Return (x, y) of the center of cell containing provided text 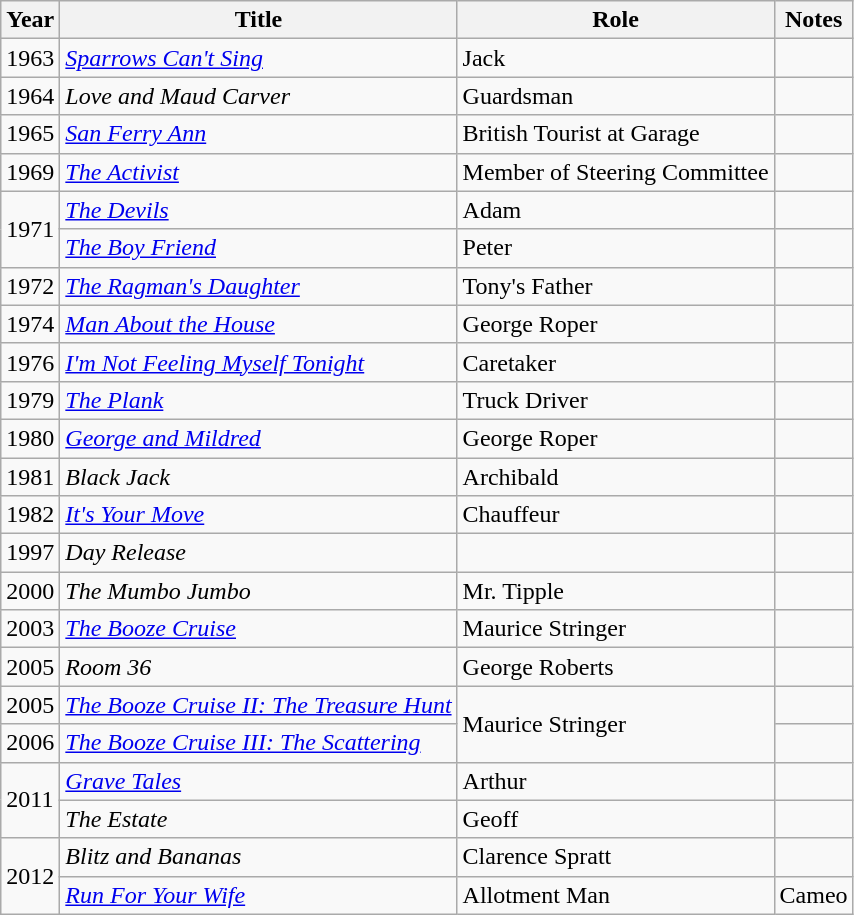
The Booze Cruise III: The Scattering (258, 743)
Arthur (616, 781)
Guardsman (616, 96)
1979 (30, 400)
2006 (30, 743)
Jack (616, 58)
Black Jack (258, 477)
The Estate (258, 819)
Mr. Tipple (616, 591)
Adam (616, 210)
2011 (30, 800)
The Ragman's Daughter (258, 286)
2012 (30, 876)
Clarence Spratt (616, 857)
1974 (30, 324)
The Booze Cruise (258, 629)
2000 (30, 591)
The Boy Friend (258, 248)
It's Your Move (258, 515)
George and Mildred (258, 438)
Chauffeur (616, 515)
Notes (814, 20)
1997 (30, 553)
Member of Steering Committee (616, 172)
1976 (30, 362)
San Ferry Ann (258, 134)
Blitz and Bananas (258, 857)
The Plank (258, 400)
The Booze Cruise II: The Treasure Hunt (258, 705)
1982 (30, 515)
1969 (30, 172)
Day Release (258, 553)
Role (616, 20)
2003 (30, 629)
Title (258, 20)
Room 36 (258, 667)
1972 (30, 286)
Truck Driver (616, 400)
1981 (30, 477)
Geoff (616, 819)
George Roberts (616, 667)
Cameo (814, 895)
Archibald (616, 477)
Tony's Father (616, 286)
Run For Your Wife (258, 895)
I'm Not Feeling Myself Tonight (258, 362)
Sparrows Can't Sing (258, 58)
Allotment Man (616, 895)
The Mumbo Jumbo (258, 591)
1971 (30, 229)
1964 (30, 96)
The Devils (258, 210)
Man About the House (258, 324)
Peter (616, 248)
Grave Tales (258, 781)
1963 (30, 58)
Caretaker (616, 362)
1980 (30, 438)
1965 (30, 134)
The Activist (258, 172)
British Tourist at Garage (616, 134)
Love and Maud Carver (258, 96)
Year (30, 20)
